Capture the cell that displays the provided text and extract its (x, y) central coordinate. 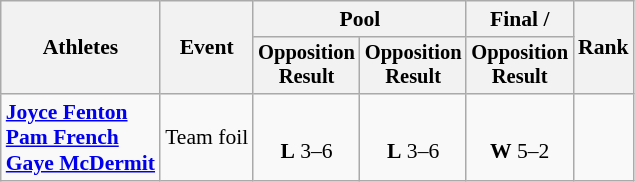
Event (206, 48)
Final / (520, 19)
Pool (360, 19)
Team foil (206, 138)
Joyce FentonPam FrenchGaye McDermit (80, 138)
Rank (604, 48)
W 5–2 (520, 138)
Athletes (80, 48)
